Scan for the cell matching the given text and deliver its [X, Y] coordinate at center. 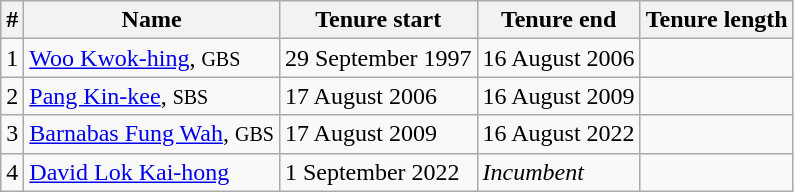
17 August 2006 [378, 96]
1 September 2022 [378, 172]
Name [152, 20]
David Lok Kai-hong [152, 172]
Tenure start [378, 20]
1 [12, 58]
Barnabas Fung Wah, GBS [152, 134]
2 [12, 96]
Woo Kwok-hing, GBS [152, 58]
3 [12, 134]
17 August 2009 [378, 134]
4 [12, 172]
16 August 2009 [558, 96]
Tenure end [558, 20]
# [12, 20]
29 September 1997 [378, 58]
Pang Kin-kee, SBS [152, 96]
Tenure length [716, 20]
16 August 2006 [558, 58]
Incumbent [558, 172]
16 August 2022 [558, 134]
